Identify which cell holds the provided text, then report its (X, Y) central coordinate. 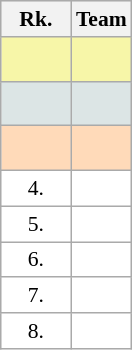
6. (36, 260)
5. (36, 224)
7. (36, 296)
Team (102, 19)
Rk. (36, 19)
8. (36, 331)
4. (36, 189)
